Return the [X, Y] coordinate for the center point of the cell that contains the specified text.  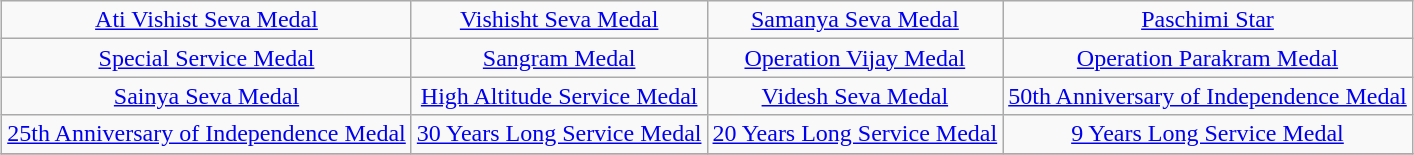
High Altitude Service Medal [559, 96]
30 Years Long Service Medal [559, 134]
50th Anniversary of Independence Medal [1208, 96]
Operation Parakram Medal [1208, 58]
Special Service Medal [207, 58]
Sangram Medal [559, 58]
25th Anniversary of Independence Medal [207, 134]
Paschimi Star [1208, 20]
Operation Vijay Medal [855, 58]
Sainya Seva Medal [207, 96]
Samanya Seva Medal [855, 20]
Vishisht Seva Medal [559, 20]
Videsh Seva Medal [855, 96]
9 Years Long Service Medal [1208, 134]
Ati Vishist Seva Medal [207, 20]
20 Years Long Service Medal [855, 134]
